Return [X, Y] of the center of cell containing provided text 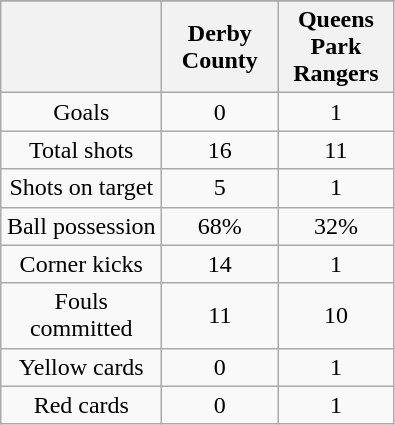
Fouls committed [82, 316]
10 [336, 316]
32% [336, 226]
68% [220, 226]
5 [220, 188]
Shots on target [82, 188]
Red cards [82, 405]
14 [220, 264]
Ball possession [82, 226]
Total shots [82, 150]
16 [220, 150]
Queens Park Rangers [336, 47]
Corner kicks [82, 264]
Derby County [220, 47]
Yellow cards [82, 367]
Goals [82, 112]
